From the cell containing the given text, extract its center point as [X, Y] coordinate. 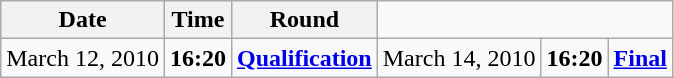
Date [83, 20]
Final [640, 58]
Time [198, 20]
Round [305, 20]
Qualification [305, 58]
March 12, 2010 [83, 58]
March 14, 2010 [459, 58]
